Return the (x, y) coordinate for the center point of the cell that contains the specified text.  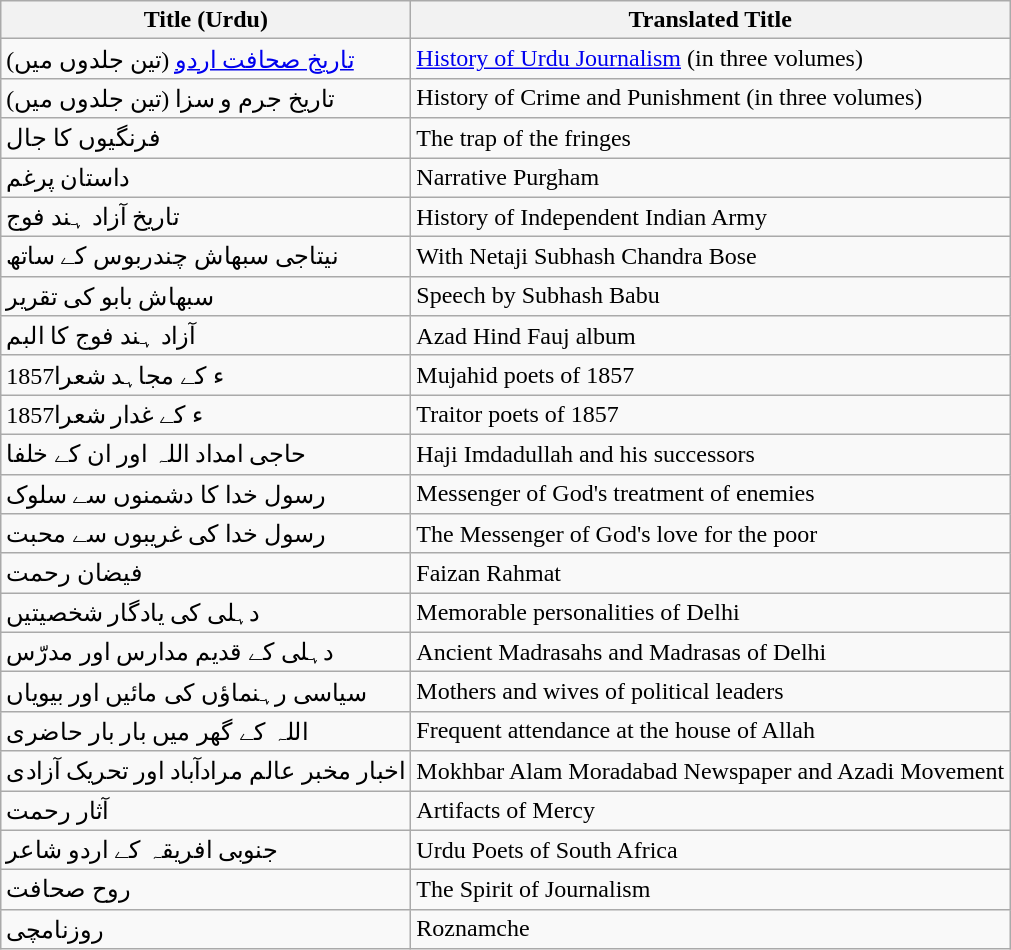
Urdu Poets of South Africa (710, 850)
آزاد ہند فوج کا البم (206, 336)
Mujahid poets of 1857 (710, 375)
داستان پرغم (206, 178)
Frequent attendance at the house of Allah (710, 731)
سیاسی رہنماؤں کی مائیں اور بیویاں (206, 692)
Messenger of God's treatment of enemies (710, 494)
Artifacts of Mercy (710, 810)
روح صحافت (206, 890)
History of Urdu Journalism (in three volumes) (710, 59)
History of Independent Indian Army (710, 217)
اللہ کے گھر میں بار بار حاضری (206, 731)
تاریخ صحافت اردو (تین جلدوں میں) (206, 59)
The Spirit of Journalism (710, 890)
Traitor poets of 1857 (710, 415)
Title (Urdu) (206, 20)
فیضان رحمت (206, 573)
آثار رحمت (206, 810)
Memorable personalities of Delhi (710, 613)
Mothers and wives of political leaders (710, 692)
Narrative Purgham (710, 178)
دہلی کے قدیم مدارس اور مدرّس (206, 652)
تاریخ جرم و سزا (تین جلدوں میں) (206, 98)
Mokhbar Alam Moradabad Newspaper and Azadi Movement (710, 771)
1857ء کے مجاہد شعرا (206, 375)
The Messenger of God's love for the poor (710, 534)
دہلی کی یادگار شخصیتیں (206, 613)
1857ء کے غدار شعرا (206, 415)
Faizan Rahmat (710, 573)
Ancient Madrasahs and Madrasas of Delhi (710, 652)
Translated Title (710, 20)
Haji Imdadullah and his successors (710, 454)
رسول خدا کا دشمنوں سے سلوک (206, 494)
Azad Hind Fauj album (710, 336)
جنوبی افریقہ کے اردو شاعر (206, 850)
رسول خدا کی غریبوں سے محبت (206, 534)
Roznamche (710, 929)
The trap of the fringes (710, 138)
نیتاجی سبھاش چندربوس کے ساتھ (206, 257)
Speech by Subhash Babu (710, 296)
اخبار مخبر عالم مرادآباد اور تحریک آزادی (206, 771)
سبھاش بابو کی تقریر (206, 296)
حاجی امداد اللہ اور ان کے خلفا (206, 454)
With Netaji Subhash Chandra Bose (710, 257)
روزنامچی (206, 929)
تاریخ آزاد ہند فوج (206, 217)
History of Crime and Punishment (in three volumes) (710, 98)
فرنگیوں کا جال (206, 138)
